Capture the cell that displays the provided text and extract its (X, Y) central coordinate. 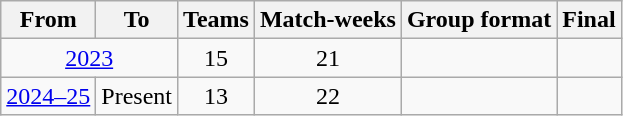
Teams (216, 20)
22 (328, 96)
To (137, 20)
Group format (478, 20)
Final (589, 20)
Match-weeks (328, 20)
From (48, 20)
2023 (90, 58)
15 (216, 58)
Present (137, 96)
13 (216, 96)
2024–25 (48, 96)
21 (328, 58)
